For the text-containing cell, return its midpoint in [x, y] coordinate format. 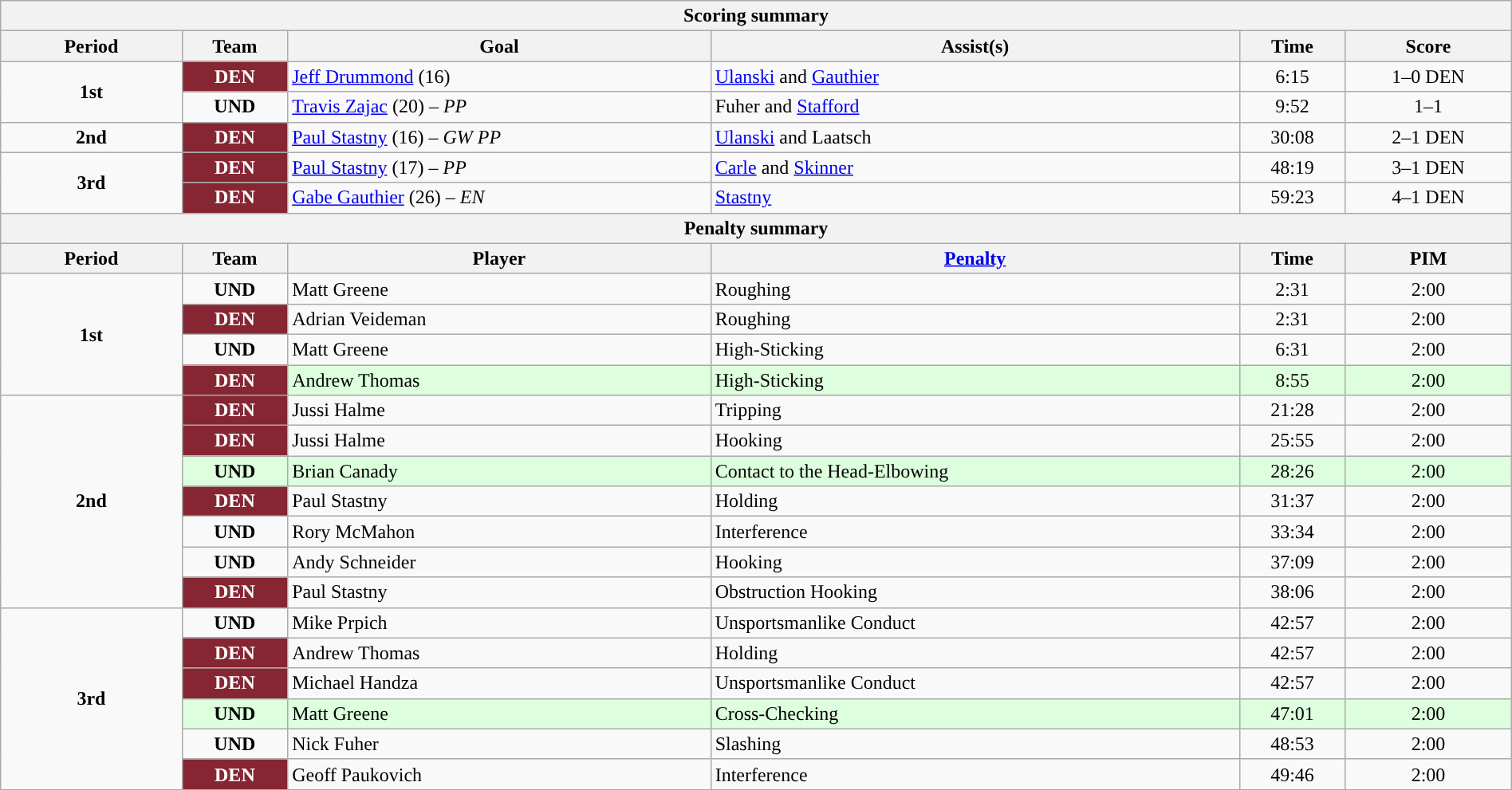
PIM [1428, 258]
48:19 [1292, 167]
1–0 DEN [1428, 77]
48:53 [1292, 744]
6:15 [1292, 77]
30:08 [1292, 137]
Geoff Paukovich [499, 774]
Contact to the Head-Elbowing [975, 471]
38:06 [1292, 592]
31:37 [1292, 501]
Ulanski and Gauthier [975, 77]
37:09 [1292, 562]
1–1 [1428, 107]
Rory McMahon [499, 532]
9:52 [1292, 107]
Assist(s) [975, 46]
49:46 [1292, 774]
25:55 [1292, 441]
6:31 [1292, 349]
Paul Stastny (17) – PP [499, 167]
Fuher and Stafford [975, 107]
Penalty summary [756, 228]
Paul Stastny (16) – GW PP [499, 137]
Scoring summary [756, 16]
Goal [499, 46]
Jeff Drummond (16) [499, 77]
Nick Fuher [499, 744]
Obstruction Hooking [975, 592]
Tripping [975, 411]
28:26 [1292, 471]
21:28 [1292, 411]
Andy Schneider [499, 562]
2–1 DEN [1428, 137]
3–1 DEN [1428, 167]
Brian Canady [499, 471]
Cross-Checking [975, 713]
Adrian Veideman [499, 319]
Player [499, 258]
Gabe Gauthier (26) – EN [499, 198]
8:55 [1292, 380]
Carle and Skinner [975, 167]
Stastny [975, 198]
59:23 [1292, 198]
33:34 [1292, 532]
Ulanski and Laatsch [975, 137]
Michael Handza [499, 683]
Travis Zajac (20) – PP [499, 107]
Slashing [975, 744]
47:01 [1292, 713]
Mike Prpich [499, 623]
Penalty [975, 258]
Score [1428, 46]
4–1 DEN [1428, 198]
